Locate the cell with the specified text and output its (x, y) center coordinate. 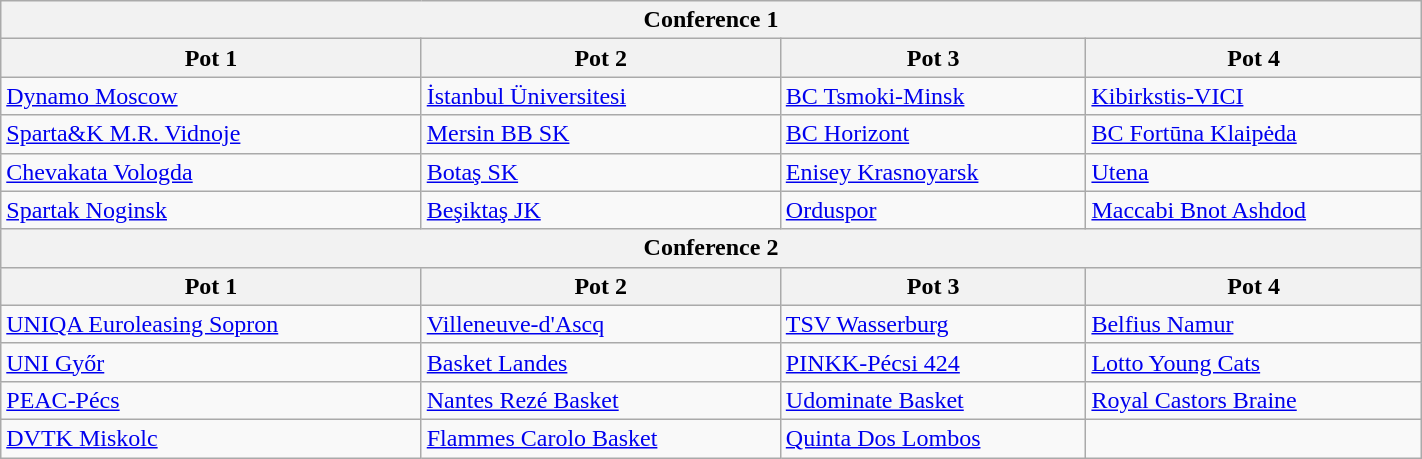
BC Fortūna Klaipėda (1254, 134)
Quinta Dos Lombos (933, 438)
Spartak Noginsk (211, 210)
UNI Győr (211, 362)
Flammes Carolo Basket (600, 438)
UNIQA Euroleasing Sopron (211, 324)
BC Tsmoki-Minsk (933, 96)
Enisey Krasnoyarsk (933, 172)
Maccabi Bnot Ashdod (1254, 210)
Villeneuve-d'Ascq (600, 324)
Sparta&K M.R. Vidnoje (211, 134)
Udominate Basket (933, 400)
Lotto Young Cats (1254, 362)
Chevakata Vologda (211, 172)
Mersin BB SK (600, 134)
TSV Wasserburg (933, 324)
Belfius Namur (1254, 324)
Royal Castors Braine (1254, 400)
İstanbul Üniversitesi (600, 96)
Conference 1 (711, 20)
Botaş SK (600, 172)
DVTK Miskolc (211, 438)
PINKK-Pécsi 424 (933, 362)
PEAC-Pécs (211, 400)
BC Horizont (933, 134)
Nantes Rezé Basket (600, 400)
Kibirkstis-VICI (1254, 96)
Beşiktaş JK (600, 210)
Basket Landes (600, 362)
Dynamo Moscow (211, 96)
Utena (1254, 172)
Conference 2 (711, 248)
Orduspor (933, 210)
